Determine the (X, Y) coordinate at the center of the cell enclosing the given text.  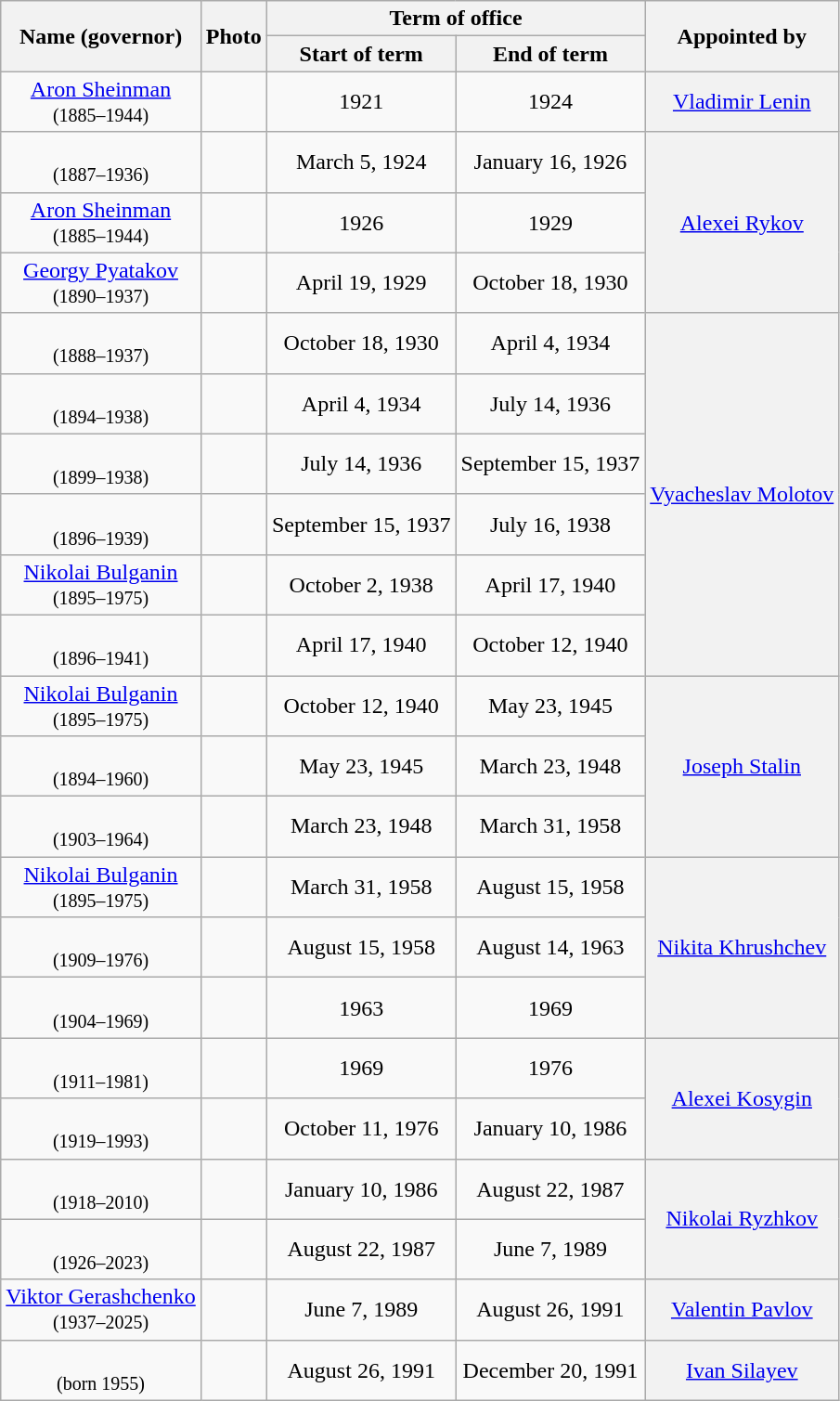
1924 (550, 102)
(1909–1976) (101, 947)
Nikita Khrushchev (743, 947)
1929 (550, 223)
End of term (550, 54)
1963 (361, 1008)
Photo (234, 36)
Nikolai Ryzhkov (743, 1219)
(1888–1937) (101, 344)
Joseph Stalin (743, 767)
Vladimir Lenin (743, 102)
1976 (550, 1068)
December 20, 1991 (550, 1370)
Georgy Pyatakov(1890–1937) (101, 282)
August 14, 1963 (550, 947)
Ivan Silayev (743, 1370)
Term of office (455, 19)
Start of term (361, 54)
Name (governor) (101, 36)
Vyacheslav Molotov (743, 494)
(1918–2010) (101, 1188)
(1904–1969) (101, 1008)
January 16, 1926 (550, 162)
(1926–2023) (101, 1250)
(1887–1936) (101, 162)
(1903–1964) (101, 826)
1926 (361, 223)
July 16, 1938 (550, 524)
Appointed by (743, 36)
(1899–1938) (101, 464)
Alexei Rykov (743, 223)
(born 1955) (101, 1370)
Alexei Kosygin (743, 1098)
1921 (361, 102)
October 2, 1938 (361, 585)
(1896–1941) (101, 644)
(1896–1939) (101, 524)
Valentin Pavlov (743, 1309)
March 5, 1924 (361, 162)
(1919–1993) (101, 1129)
(1894–1938) (101, 403)
Viktor Gerashchenko(1937–2025) (101, 1309)
(1911–1981) (101, 1068)
October 11, 1976 (361, 1129)
April 19, 1929 (361, 282)
(1894–1960) (101, 767)
